Detect which cell encompasses the target text, then output its [X, Y] center coordinate. 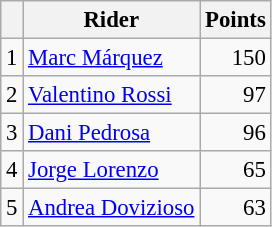
65 [236, 170]
Andrea Dovizioso [112, 208]
Valentino Rossi [112, 95]
Dani Pedrosa [112, 133]
4 [12, 170]
3 [12, 133]
97 [236, 95]
2 [12, 95]
Points [236, 20]
Rider [112, 20]
150 [236, 58]
5 [12, 208]
96 [236, 133]
1 [12, 58]
Marc Márquez [112, 58]
63 [236, 208]
Jorge Lorenzo [112, 170]
